For the text-containing cell, return its midpoint in [X, Y] coordinate format. 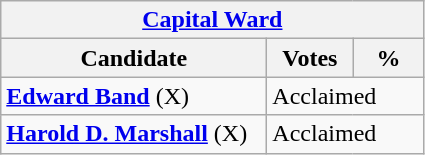
Candidate [134, 58]
% [388, 58]
Votes [310, 58]
Harold D. Marshall (X) [134, 134]
Capital Ward [212, 20]
Edward Band (X) [134, 96]
